From the cell containing the given text, extract its center point as (X, Y) coordinate. 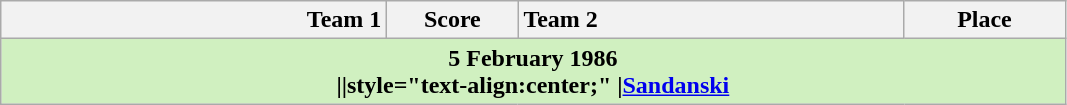
5 February 1986||style="text-align:center;" |Sandanski (533, 72)
Score (452, 20)
Team 1 (194, 20)
Place (984, 20)
Team 2 (711, 20)
